Pinpoint the cell where the given text exists, returning its (X, Y) midpoint coordinate. 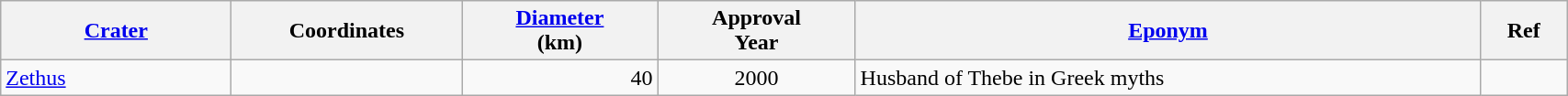
Zethus (116, 78)
40 (560, 78)
Coordinates (347, 31)
Husband of Thebe in Greek myths (1168, 78)
ApprovalYear (757, 31)
Diameter(km) (560, 31)
2000 (757, 78)
Eponym (1168, 31)
Crater (116, 31)
Ref (1524, 31)
